For the text-containing cell, return its midpoint in (X, Y) coordinate format. 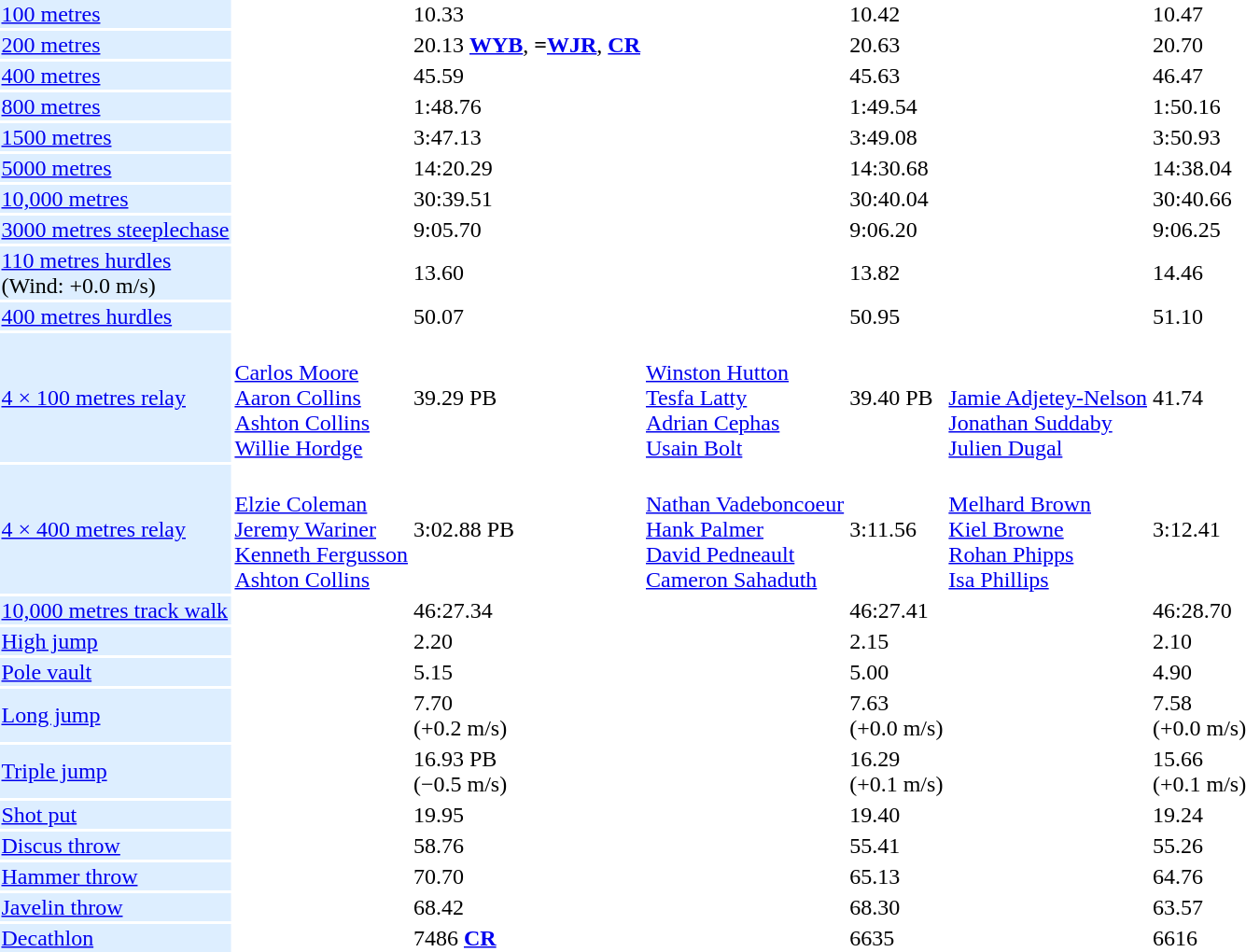
68.30 (896, 907)
5.00 (896, 672)
Javelin throw (116, 907)
1500 metres (116, 137)
13.60 (526, 273)
65.13 (896, 876)
Carlos MooreAaron CollinsAshton CollinsWillie Hordge (321, 398)
39.40 PB (896, 398)
70.70 (526, 876)
19.40 (896, 815)
Pole vault (116, 672)
13.82 (896, 273)
30:39.51 (526, 199)
Elzie ColemanJeremy WarinerKenneth FergussonAshton Collins (321, 529)
10,000 metres (116, 199)
Winston HuttonTesfa LattyAdrian CephasUsain Bolt (745, 398)
14:30.68 (896, 168)
3:02.88 PB (526, 529)
39.29 PB (526, 398)
9:06.20 (896, 230)
1:48.76 (526, 106)
46:27.34 (526, 610)
5.15 (526, 672)
3:49.08 (896, 137)
110 metres hurdles (Wind: +0.0 m/s) (116, 273)
800 metres (116, 106)
7.63 (+0.0 m/s) (896, 715)
9:05.70 (526, 230)
Discus throw (116, 846)
19.95 (526, 815)
2.20 (526, 641)
Long jump (116, 715)
10.33 (526, 14)
Decathlon (116, 938)
55.41 (896, 846)
Shot put (116, 815)
46:27.41 (896, 610)
7.70 (+0.2 m/s) (526, 715)
5000 metres (116, 168)
16.93 PB (−0.5 m/s) (526, 771)
50.07 (526, 316)
30:40.04 (896, 199)
4 × 400 metres relay (116, 529)
Jamie Adjetey-NelsonJonathan SuddabyJulien Dugal (1048, 398)
10.42 (896, 14)
Nathan VadeboncoeurHank PalmerDavid PedneaultCameron Sahaduth (745, 529)
6635 (896, 938)
68.42 (526, 907)
400 metres (116, 76)
Melhard BrownKiel BrowneRohan PhippsIsa Phillips (1048, 529)
3:47.13 (526, 137)
High jump (116, 641)
58.76 (526, 846)
200 metres (116, 45)
45.63 (896, 76)
2.15 (896, 641)
20.13 WYB, =WJR, CR (526, 45)
Hammer throw (116, 876)
7486 CR (526, 938)
4 × 100 metres relay (116, 398)
Triple jump (116, 771)
45.59 (526, 76)
10,000 metres track walk (116, 610)
1:49.54 (896, 106)
50.95 (896, 316)
20.63 (896, 45)
14:20.29 (526, 168)
100 metres (116, 14)
3:11.56 (896, 529)
16.29 (+0.1 m/s) (896, 771)
400 metres hurdles (116, 316)
3000 metres steeplechase (116, 230)
